Search for the cell housing the specified text and yield its (X, Y) center coordinate. 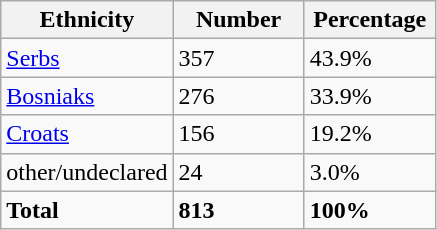
Bosniaks (87, 96)
24 (238, 172)
276 (238, 96)
156 (238, 134)
33.9% (370, 96)
813 (238, 210)
Croats (87, 134)
357 (238, 58)
43.9% (370, 58)
other/undeclared (87, 172)
Serbs (87, 58)
100% (370, 210)
Ethnicity (87, 20)
Percentage (370, 20)
19.2% (370, 134)
Number (238, 20)
3.0% (370, 172)
Total (87, 210)
